Capture the cell that displays the provided text and extract its (X, Y) central coordinate. 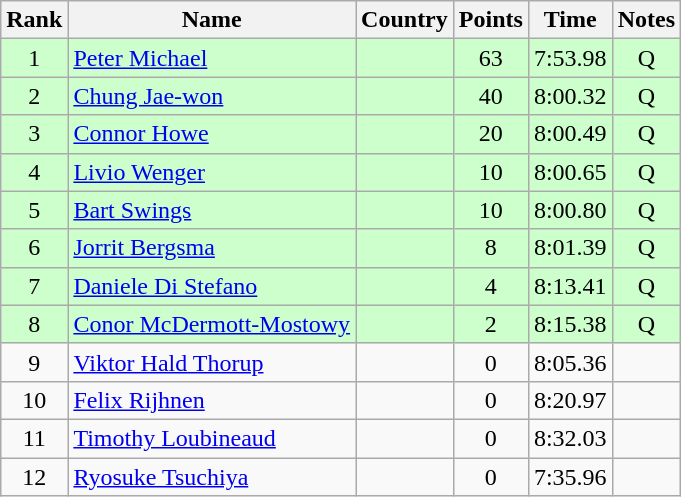
40 (490, 96)
Bart Swings (212, 210)
3 (34, 134)
12 (34, 477)
Peter Michael (212, 58)
8:20.97 (570, 400)
8:00.80 (570, 210)
8:13.41 (570, 286)
7:53.98 (570, 58)
7 (34, 286)
Name (212, 20)
8:00.49 (570, 134)
Points (490, 20)
Time (570, 20)
8:32.03 (570, 438)
5 (34, 210)
1 (34, 58)
Connor Howe (212, 134)
11 (34, 438)
Jorrit Bergsma (212, 248)
Conor McDermott-Mostowy (212, 324)
Livio Wenger (212, 172)
20 (490, 134)
8:00.32 (570, 96)
8:00.65 (570, 172)
6 (34, 248)
7:35.96 (570, 477)
8:05.36 (570, 362)
Rank (34, 20)
Felix Rijhnen (212, 400)
9 (34, 362)
Country (405, 20)
Viktor Hald Thorup (212, 362)
8:01.39 (570, 248)
Daniele Di Stefano (212, 286)
Notes (646, 20)
Timothy Loubineaud (212, 438)
63 (490, 58)
Ryosuke Tsuchiya (212, 477)
8:15.38 (570, 324)
Chung Jae-won (212, 96)
